Find where the given text appears and provide that cell's center as (X, Y) coordinate. 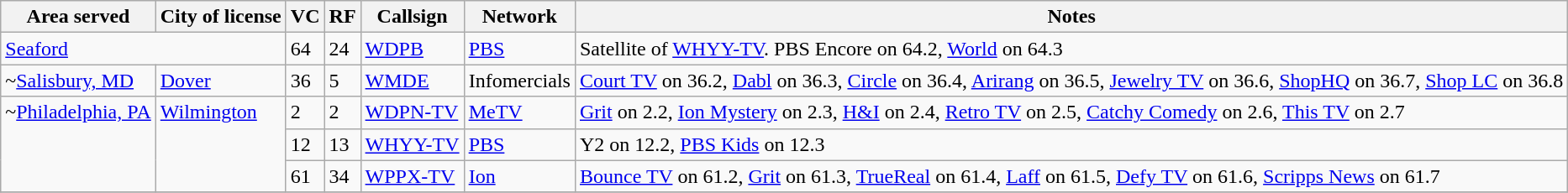
34 (343, 176)
13 (343, 144)
64 (305, 49)
Notes (1071, 17)
12 (305, 144)
5 (343, 81)
WMDE (412, 81)
~Salisbury, MD (78, 81)
61 (305, 176)
Dover (220, 81)
Wilmington (220, 144)
MeTV (519, 112)
Network (519, 17)
Satellite of WHYY-TV. PBS Encore on 64.2, World on 64.3 (1071, 49)
36 (305, 81)
Bounce TV on 61.2, Grit on 61.3, TrueReal on 61.4, Laff on 61.5, Defy TV on 61.6, Scripps News on 61.7 (1071, 176)
WPPX-TV (412, 176)
City of license (220, 17)
Grit on 2.2, Ion Mystery on 2.3, H&I on 2.4, Retro TV on 2.5, Catchy Comedy on 2.6, This TV on 2.7 (1071, 112)
RF (343, 17)
Seaford (144, 49)
Area served (78, 17)
Ion (519, 176)
Y2 on 12.2, PBS Kids on 12.3 (1071, 144)
Callsign (412, 17)
Infomercials (519, 81)
WDPN-TV (412, 112)
VC (305, 17)
24 (343, 49)
~Philadelphia, PA (78, 144)
WHYY-TV (412, 144)
WDPB (412, 49)
Court TV on 36.2, Dabl on 36.3, Circle on 36.4, Arirang on 36.5, Jewelry TV on 36.6, ShopHQ on 36.7, Shop LC on 36.8 (1071, 81)
